Extract the [X, Y] coordinate from the center of the cell holding the provided text.  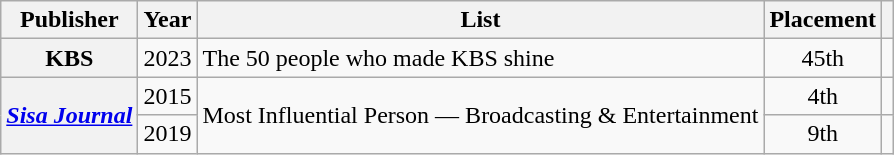
The 50 people who made KBS shine [480, 58]
Sisa Journal [70, 115]
9th [823, 134]
Year [168, 20]
KBS [70, 58]
2015 [168, 96]
Most Influential Person — Broadcasting & Entertainment [480, 115]
List [480, 20]
2019 [168, 134]
Placement [823, 20]
2023 [168, 58]
4th [823, 96]
45th [823, 58]
Publisher [70, 20]
